For the text-containing cell, return its midpoint in [x, y] coordinate format. 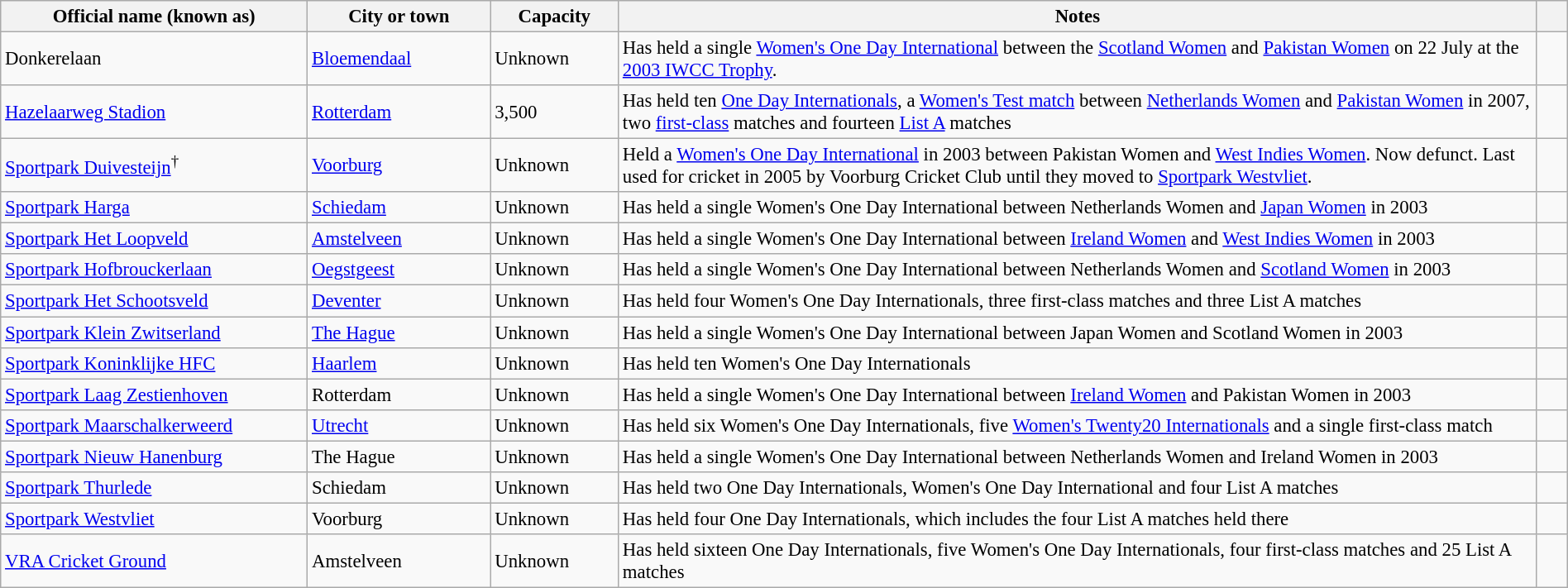
Sportpark Westvliet [154, 519]
Sportpark Thurlede [154, 488]
Utrecht [399, 425]
Has held a single Women's One Day International between Ireland Women and Pakistan Women in 2003 [1078, 394]
Has held a single Women's One Day International between the Scotland Women and Pakistan Women on 22 July at the 2003 IWCC Trophy. [1078, 60]
Has held two One Day Internationals, Women's One Day International and four List A matches [1078, 488]
Has held sixteen One Day Internationals, five Women's One Day Internationals, four first-class matches and 25 List A matches [1078, 561]
Has held a single Women's One Day International between Netherlands Women and Scotland Women in 2003 [1078, 270]
Sportpark Harga [154, 208]
Official name (known as) [154, 17]
Capacity [554, 17]
Bloemendaal [399, 60]
Has held a single Women's One Day International between Ireland Women and West Indies Women in 2003 [1078, 239]
Sportpark Nieuw Hanenburg [154, 457]
Has held ten Women's One Day Internationals [1078, 363]
Has held four Women's One Day Internationals, three first-class matches and three List A matches [1078, 301]
Sportpark Het Schootsveld [154, 301]
Sportpark Klein Zwitserland [154, 332]
Sportpark Duivesteijn† [154, 165]
Sportpark Koninklijke HFC [154, 363]
Sportpark Hofbrouckerlaan [154, 270]
Hazelaarweg Stadion [154, 112]
Oegstgeest [399, 270]
3,500 [554, 112]
Has held six Women's One Day Internationals, five Women's Twenty20 Internationals and a single first-class match [1078, 425]
Donkerelaan [154, 60]
VRA Cricket Ground [154, 561]
City or town [399, 17]
Notes [1078, 17]
Sportpark Maarschalkerweerd [154, 425]
Has held a single Women's One Day International between Netherlands Women and Japan Women in 2003 [1078, 208]
Haarlem [399, 363]
Has held a single Women's One Day International between Netherlands Women and Ireland Women in 2003 [1078, 457]
Sportpark Het Loopveld [154, 239]
Has held four One Day Internationals, which includes the four List A matches held there [1078, 519]
Has held a single Women's One Day International between Japan Women and Scotland Women in 2003 [1078, 332]
Deventer [399, 301]
Sportpark Laag Zestienhoven [154, 394]
